Capture the cell that displays the provided text and extract its (x, y) central coordinate. 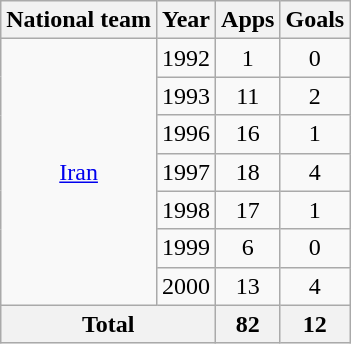
16 (248, 134)
Goals (315, 20)
Iran (79, 172)
6 (248, 248)
National team (79, 20)
1996 (186, 134)
1999 (186, 248)
1992 (186, 58)
1993 (186, 96)
1998 (186, 210)
17 (248, 210)
Year (186, 20)
Apps (248, 20)
2000 (186, 286)
82 (248, 324)
12 (315, 324)
Total (108, 324)
18 (248, 172)
2 (315, 96)
13 (248, 286)
11 (248, 96)
1997 (186, 172)
